Return [x, y] of the center of cell containing provided text 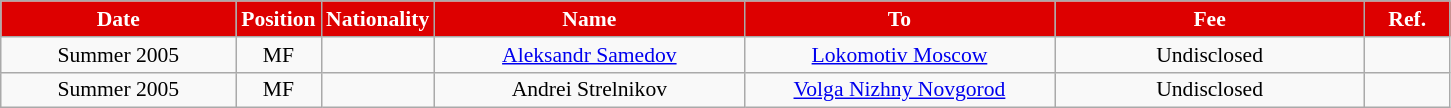
Volga Nizhny Novgorod [899, 90]
Ref. [1408, 19]
Nationality [378, 19]
Aleksandr Samedov [589, 55]
Andrei Strelnikov [589, 90]
Name [589, 19]
To [899, 19]
Lokomotiv Moscow [899, 55]
Date [118, 19]
Fee [1210, 19]
Position [278, 19]
